Determine the [X, Y] coordinate at the center of the cell enclosing the given text.  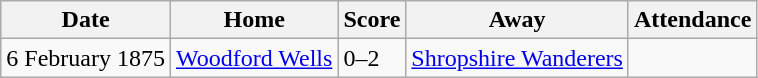
6 February 1875 [86, 58]
0–2 [372, 58]
Score [372, 20]
Away [518, 20]
Attendance [692, 20]
Woodford Wells [254, 58]
Home [254, 20]
Date [86, 20]
Shropshire Wanderers [518, 58]
